Capture the cell that displays the provided text and extract its [X, Y] central coordinate. 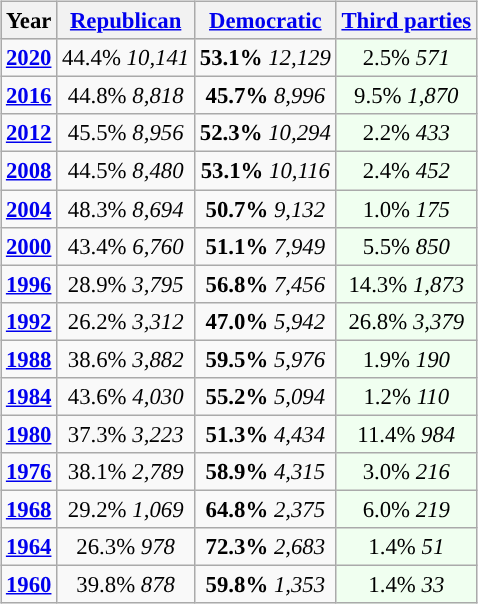
2.4% 452 [406, 171]
47.0% 5,942 [266, 321]
11.4% 984 [406, 434]
55.2% 5,094 [266, 396]
2.2% 433 [406, 133]
1964 [29, 547]
Year [29, 21]
59.8% 1,353 [266, 584]
51.3% 4,434 [266, 434]
38.6% 3,882 [126, 359]
45.5% 8,956 [126, 133]
56.8% 7,456 [266, 284]
26.3% 978 [126, 547]
Republican [126, 21]
9.5% 1,870 [406, 96]
26.8% 3,379 [406, 321]
1960 [29, 584]
1.4% 33 [406, 584]
44.5% 8,480 [126, 171]
50.7% 9,132 [266, 209]
1.0% 175 [406, 209]
3.0% 216 [406, 472]
45.7% 8,996 [266, 96]
38.1% 2,789 [126, 472]
1.9% 190 [406, 359]
43.4% 6,760 [126, 246]
59.5% 5,976 [266, 359]
26.2% 3,312 [126, 321]
1992 [29, 321]
72.3% 2,683 [266, 547]
44.4% 10,141 [126, 58]
29.2% 1,069 [126, 509]
Third parties [406, 21]
2016 [29, 96]
14.3% 1,873 [406, 284]
43.6% 4,030 [126, 396]
1.2% 110 [406, 396]
58.9% 4,315 [266, 472]
2.5% 571 [406, 58]
44.8% 8,818 [126, 96]
48.3% 8,694 [126, 209]
39.8% 878 [126, 584]
51.1% 7,949 [266, 246]
Democratic [266, 21]
2000 [29, 246]
1996 [29, 284]
6.0% 219 [406, 509]
1.4% 51 [406, 547]
53.1% 10,116 [266, 171]
1976 [29, 472]
64.8% 2,375 [266, 509]
2004 [29, 209]
1984 [29, 396]
1968 [29, 509]
53.1% 12,129 [266, 58]
28.9% 3,795 [126, 284]
5.5% 850 [406, 246]
2020 [29, 58]
2008 [29, 171]
37.3% 3,223 [126, 434]
52.3% 10,294 [266, 133]
1980 [29, 434]
2012 [29, 133]
1988 [29, 359]
